Output the [X, Y] coordinate of the center of the cell containing the given text.  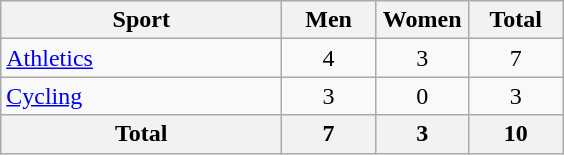
Men [329, 20]
Cycling [142, 96]
Athletics [142, 58]
Sport [142, 20]
0 [422, 96]
10 [516, 134]
4 [329, 58]
Women [422, 20]
